Output the [x, y] coordinate of the center of the cell containing the given text.  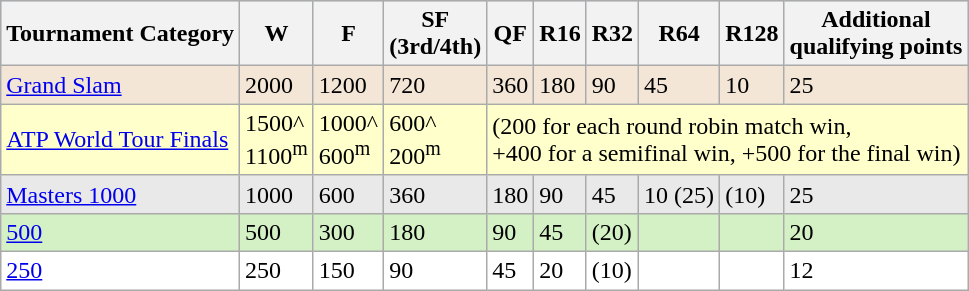
1000^600m [348, 140]
R32 [612, 34]
2000 [277, 85]
Tournament Category [120, 34]
ATP World Tour Finals [120, 140]
R16 [560, 34]
W [277, 34]
Masters 1000 [120, 194]
600 [348, 194]
10 (25) [680, 194]
QF [510, 34]
600^200m [436, 140]
(200 for each round robin match win, +400 for a semifinal win, +500 for the final win) [728, 140]
R128 [752, 34]
(20) [612, 232]
10 [752, 85]
1500^1100m [277, 140]
Additional qualifying points [876, 34]
720 [436, 85]
150 [348, 271]
12 [876, 271]
1200 [348, 85]
300 [348, 232]
Grand Slam [120, 85]
F [348, 34]
SF(3rd/4th) [436, 34]
R64 [680, 34]
1000 [277, 194]
